Scan for the cell matching the given text and deliver its [X, Y] coordinate at center. 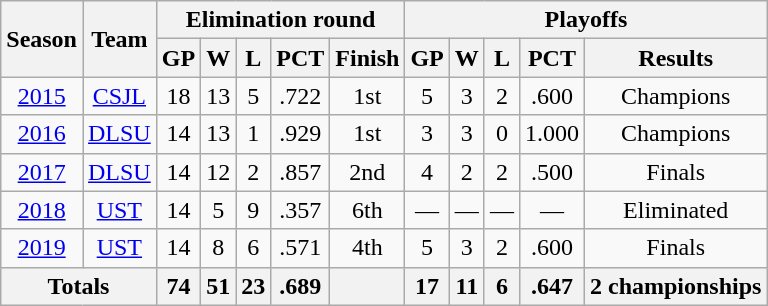
.722 [300, 96]
.357 [300, 210]
2019 [42, 248]
Results [675, 58]
Season [42, 39]
2018 [42, 210]
8 [218, 248]
.500 [552, 172]
51 [218, 286]
2015 [42, 96]
17 [427, 286]
Team [119, 39]
Eliminated [675, 210]
.929 [300, 134]
Totals [78, 286]
.857 [300, 172]
1.000 [552, 134]
.571 [300, 248]
Finish [368, 58]
23 [254, 286]
4 [427, 172]
1 [254, 134]
2nd [368, 172]
4th [368, 248]
.647 [552, 286]
2017 [42, 172]
2016 [42, 134]
Playoffs [586, 20]
18 [178, 96]
2 championships [675, 286]
6th [368, 210]
CSJL [119, 96]
12 [218, 172]
74 [178, 286]
0 [502, 134]
9 [254, 210]
.689 [300, 286]
11 [466, 286]
Elimination round [280, 20]
